Find where the given text appears and provide that cell's center as (X, Y) coordinate. 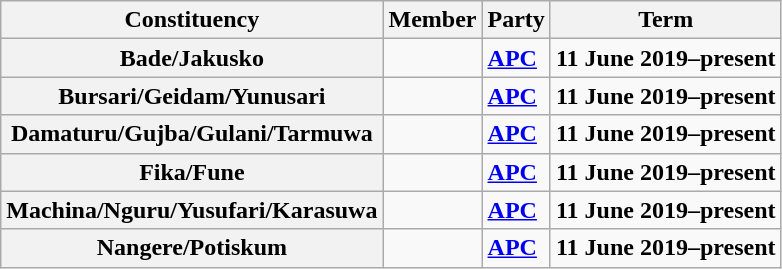
Member (432, 20)
Bade/Jakusko (192, 58)
Machina/Nguru/Yusufari/Karasuwa (192, 210)
Nangere/Potiskum (192, 248)
Fika/Fune (192, 172)
Damaturu/Gujba/Gulani/Tarmuwa (192, 134)
Party (516, 20)
Bursari/Geidam/Yunusari (192, 96)
Term (666, 20)
Constituency (192, 20)
